Identify which cell holds the provided text, then report its [x, y] central coordinate. 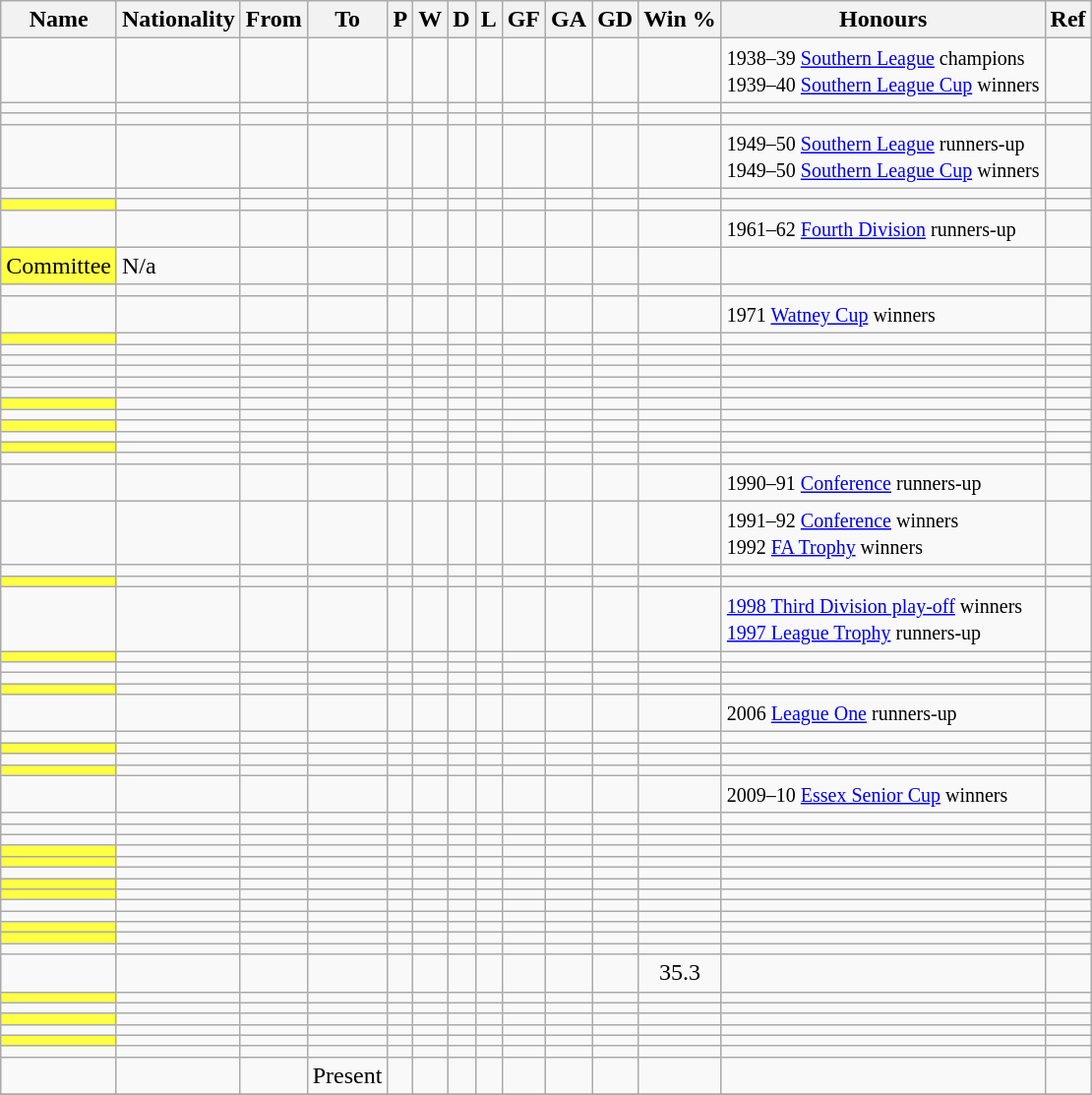
Honours [883, 20]
GF [523, 20]
N/a [178, 266]
1990–91 Conference runners-up [883, 482]
1971 Watney Cup winners [883, 314]
L [488, 20]
GD [616, 20]
1938–39 Southern League champions1939–40 Southern League Cup winners [883, 71]
From [273, 20]
1998 Third Division play-off winners1997 League Trophy runners-up [883, 618]
35.3 [681, 973]
Win % [681, 20]
GA [569, 20]
1949–50 Southern League runners-up1949–50 Southern League Cup winners [883, 155]
1961–62 Fourth Division runners-up [883, 228]
Nationality [178, 20]
2009–10 Essex Senior Cup winners [883, 794]
Ref [1068, 20]
1991–92 Conference winners1992 FA Trophy winners [883, 533]
W [431, 20]
D [461, 20]
Present [347, 1075]
To [347, 20]
Committee [59, 266]
Name [59, 20]
P [400, 20]
2006 League One runners-up [883, 713]
